Extract the (X, Y) coordinate from the center of the cell holding the provided text.  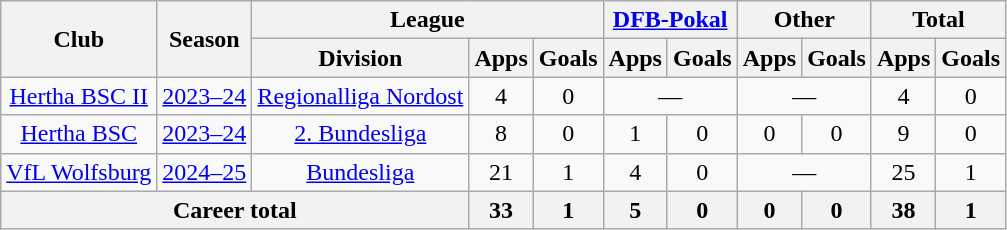
5 (635, 210)
9 (903, 134)
Total (938, 20)
League (428, 20)
2024–25 (204, 172)
Club (79, 39)
Regionalliga Nordost (360, 96)
38 (903, 210)
21 (501, 172)
Career total (235, 210)
2. Bundesliga (360, 134)
Hertha BSC II (79, 96)
Bundesliga (360, 172)
Other (804, 20)
33 (501, 210)
25 (903, 172)
DFB-Pokal (670, 20)
Hertha BSC (79, 134)
Season (204, 39)
Division (360, 58)
8 (501, 134)
VfL Wolfsburg (79, 172)
